Search for the cell housing the specified text and yield its [x, y] center coordinate. 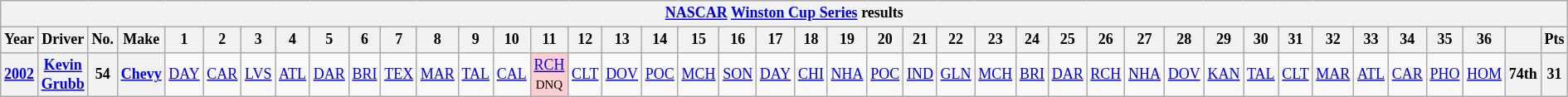
5 [329, 40]
34 [1407, 40]
HOM [1485, 75]
Driver [63, 40]
28 [1184, 40]
19 [847, 40]
PHO [1445, 75]
35 [1445, 40]
RCH [1106, 75]
18 [811, 40]
25 [1067, 40]
IND [921, 75]
24 [1032, 40]
GLN [956, 75]
14 [660, 40]
Year [20, 40]
27 [1145, 40]
KAN [1224, 75]
CAL [511, 75]
23 [996, 40]
17 [776, 40]
2002 [20, 75]
8 [437, 40]
1 [184, 40]
CHI [811, 75]
22 [956, 40]
20 [885, 40]
NASCAR Winston Cup Series results [785, 13]
TEX [399, 75]
4 [293, 40]
21 [921, 40]
36 [1485, 40]
74th [1523, 75]
26 [1106, 40]
12 [586, 40]
Chevy [141, 75]
9 [475, 40]
10 [511, 40]
54 [103, 75]
29 [1224, 40]
33 [1371, 40]
16 [738, 40]
SON [738, 75]
Kevin Grubb [63, 75]
11 [549, 40]
2 [222, 40]
7 [399, 40]
LVS [259, 75]
Pts [1555, 40]
3 [259, 40]
30 [1261, 40]
No. [103, 40]
15 [699, 40]
13 [622, 40]
6 [365, 40]
RCHDNQ [549, 75]
Make [141, 40]
32 [1333, 40]
